Locate the cell with the specified text and output its (X, Y) center coordinate. 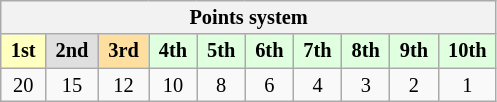
15 (72, 85)
6 (269, 85)
1st (24, 51)
8th (366, 51)
4th (173, 51)
2 (414, 85)
1 (467, 85)
Points system (249, 17)
2nd (72, 51)
8 (221, 85)
10th (467, 51)
10 (173, 85)
5th (221, 51)
6th (269, 51)
7th (317, 51)
3rd (123, 51)
20 (24, 85)
3 (366, 85)
9th (414, 51)
12 (123, 85)
4 (317, 85)
